Capture the cell that displays the provided text and extract its [x, y] central coordinate. 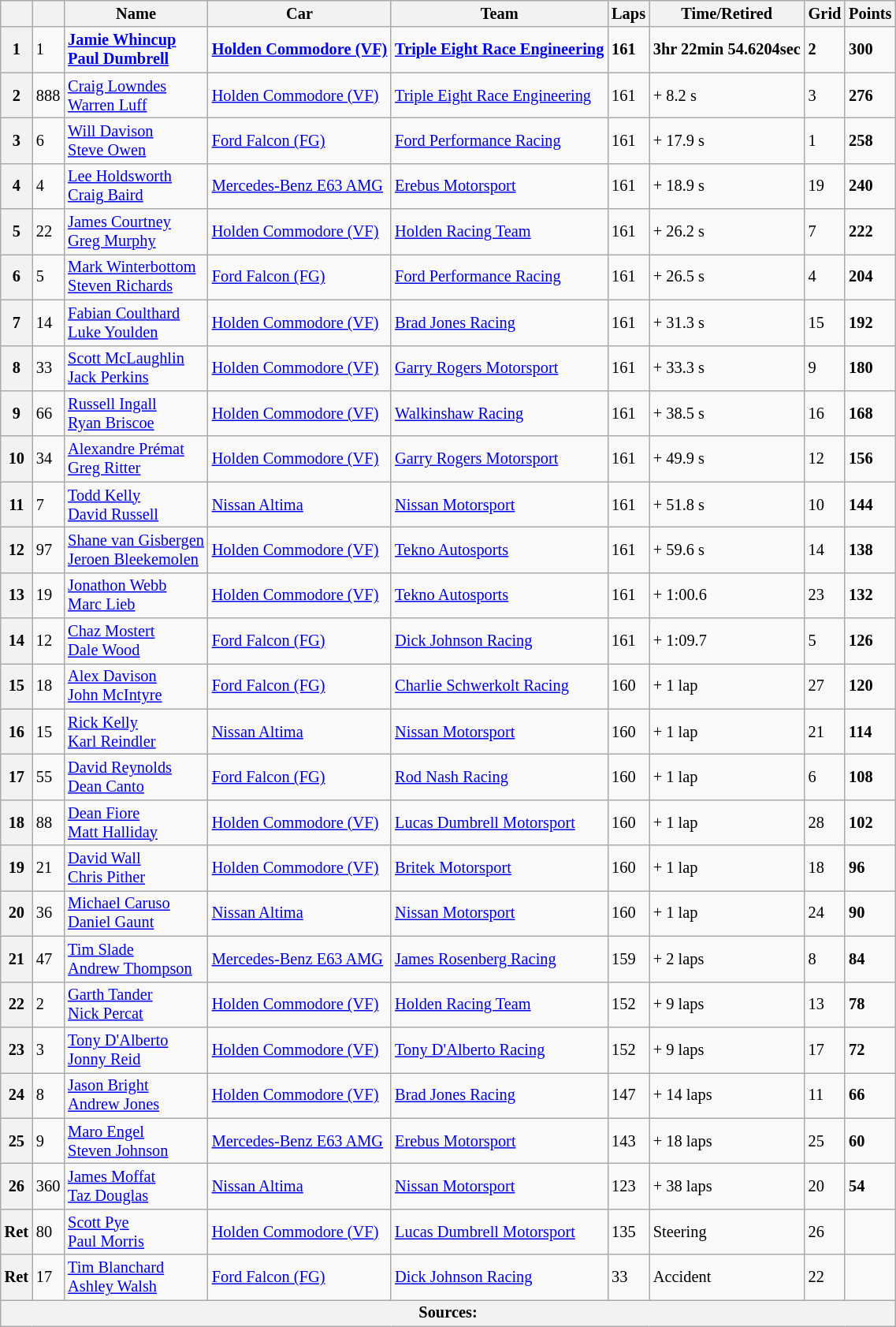
+ 38.5 s [727, 413]
Tony D'Alberto Racing [500, 1049]
Walkinshaw Racing [500, 413]
36 [48, 913]
156 [870, 459]
240 [870, 186]
80 [48, 1232]
Shane van Gisbergen Jeroen Bleekemolen [136, 550]
David Wall Chris Pither [136, 868]
Grid [825, 13]
144 [870, 505]
258 [870, 140]
204 [870, 277]
132 [870, 595]
+ 14 laps [727, 1095]
143 [629, 1141]
27 [825, 686]
123 [629, 1186]
114 [870, 732]
159 [629, 959]
180 [870, 368]
+ 17.9 s [727, 140]
Michael Caruso Daniel Gaunt [136, 913]
108 [870, 777]
+ 33.3 s [727, 368]
90 [870, 913]
James Moffat Taz Douglas [136, 1186]
+ 18.9 s [727, 186]
Britek Motorsport [500, 868]
126 [870, 641]
+ 1:00.6 [727, 595]
Sources: [448, 1313]
Todd Kelly David Russell [136, 505]
138 [870, 550]
Team [500, 13]
Craig Lowndes Warren Luff [136, 95]
Accident [727, 1277]
360 [48, 1186]
+ 26.5 s [727, 277]
Laps [629, 13]
+ 26.2 s [727, 232]
Alex Davison John McIntyre [136, 686]
+ 8.2 s [727, 95]
James Courtney Greg Murphy [136, 232]
102 [870, 822]
+ 51.8 s [727, 505]
Charlie Schwerkolt Racing [500, 686]
Car [299, 13]
Tim Blanchard Ashley Walsh [136, 1277]
Steering [727, 1232]
Chaz Mostert Dale Wood [136, 641]
84 [870, 959]
88 [48, 822]
+ 38 laps [727, 1186]
Jason Bright Andrew Jones [136, 1095]
888 [48, 95]
60 [870, 1141]
+ 31.3 s [727, 322]
Rod Nash Racing [500, 777]
55 [48, 777]
168 [870, 413]
96 [870, 868]
192 [870, 322]
Scott Pye Paul Morris [136, 1232]
Tony D'Alberto Jonny Reid [136, 1049]
David Reynolds Dean Canto [136, 777]
3hr 22min 54.6204sec [727, 50]
Maro Engel Steven Johnson [136, 1141]
34 [48, 459]
Mark Winterbottom Steven Richards [136, 277]
Russell Ingall Ryan Briscoe [136, 413]
97 [48, 550]
James Rosenberg Racing [500, 959]
+ 49.9 s [727, 459]
Tim Slade Andrew Thompson [136, 959]
Name [136, 13]
300 [870, 50]
147 [629, 1095]
+ 59.6 s [727, 550]
Rick Kelly Karl Reindler [136, 732]
47 [48, 959]
Jamie Whincup Paul Dumbrell [136, 50]
+ 2 laps [727, 959]
Alexandre Prémat Greg Ritter [136, 459]
28 [825, 822]
Dean Fiore Matt Halliday [136, 822]
276 [870, 95]
Jonathon Webb Marc Lieb [136, 595]
Will Davison Steve Owen [136, 140]
Garth Tander Nick Percat [136, 1005]
Time/Retired [727, 13]
+ 18 laps [727, 1141]
120 [870, 686]
Scott McLaughlin Jack Perkins [136, 368]
135 [629, 1232]
78 [870, 1005]
+ 1:09.7 [727, 641]
Fabian Coulthard Luke Youlden [136, 322]
Lee Holdsworth Craig Baird [136, 186]
72 [870, 1049]
Points [870, 13]
222 [870, 232]
54 [870, 1186]
